For the text-containing cell, return its midpoint in (x, y) coordinate format. 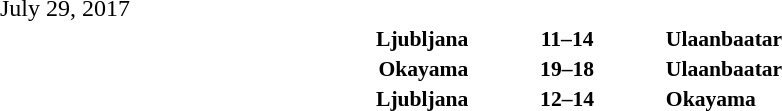
19–18 (568, 68)
11–14 (568, 38)
